Determine the [X, Y] coordinate at the center of the cell enclosing the given text.  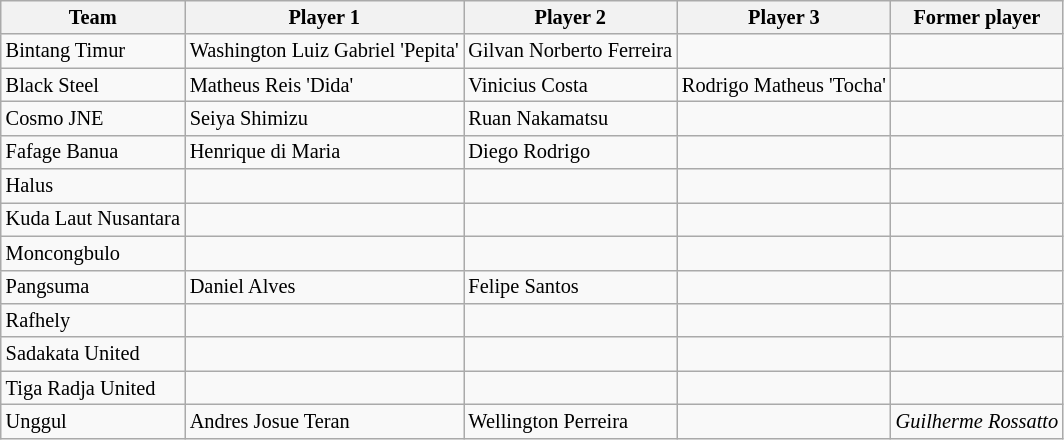
Gilvan Norberto Ferreira [570, 51]
Team [93, 17]
Diego Rodrigo [570, 152]
Unggul [93, 421]
Seiya Shimizu [324, 118]
Moncongbulo [93, 253]
Daniel Alves [324, 287]
Vinicius Costa [570, 85]
Washington Luiz Gabriel 'Pepita' [324, 51]
Player 1 [324, 17]
Kuda Laut Nusantara [93, 219]
Fafage Banua [93, 152]
Black Steel [93, 85]
Wellington Perreira [570, 421]
Cosmo JNE [93, 118]
Guilherme Rossatto [977, 421]
Andres Josue Teran [324, 421]
Player 2 [570, 17]
Former player [977, 17]
Rafhely [93, 320]
Pangsuma [93, 287]
Player 3 [784, 17]
Ruan Nakamatsu [570, 118]
Henrique di Maria [324, 152]
Sadakata United [93, 354]
Tiga Radja United [93, 388]
Bintang Timur [93, 51]
Rodrigo Matheus 'Tocha' [784, 85]
Matheus Reis 'Dida' [324, 85]
Halus [93, 186]
Felipe Santos [570, 287]
